For the text-containing cell, return its midpoint in (x, y) coordinate format. 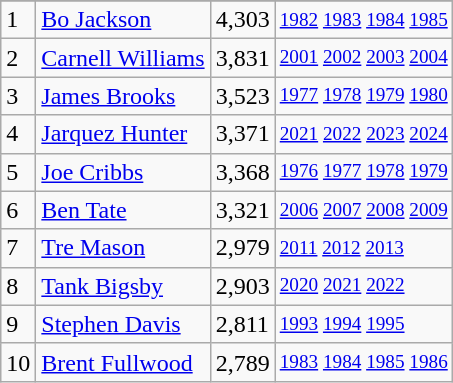
4 (18, 134)
10 (18, 362)
6 (18, 210)
2,789 (242, 362)
2 (18, 58)
1983 1984 1985 1986 (364, 362)
2,979 (242, 248)
2020 2021 2022 (364, 286)
Ben Tate (123, 210)
Brent Fullwood (123, 362)
Joe Cribbs (123, 172)
Tank Bigsby (123, 286)
3,368 (242, 172)
2,811 (242, 324)
James Brooks (123, 96)
Carnell Williams (123, 58)
7 (18, 248)
2021 2022 2023 2024 (364, 134)
1993 1994 1995 (364, 324)
9 (18, 324)
2001 2002 2003 2004 (364, 58)
4,303 (242, 20)
2,903 (242, 286)
Jarquez Hunter (123, 134)
3,831 (242, 58)
3,523 (242, 96)
1977 1978 1979 1980 (364, 96)
3 (18, 96)
1976 1977 1978 1979 (364, 172)
1982 1983 1984 1985 (364, 20)
3,371 (242, 134)
5 (18, 172)
1 (18, 20)
2006 2007 2008 2009 (364, 210)
Bo Jackson (123, 20)
Tre Mason (123, 248)
8 (18, 286)
2011 2012 2013 (364, 248)
3,321 (242, 210)
Stephen Davis (123, 324)
